Identify which cell holds the provided text, then report its (x, y) central coordinate. 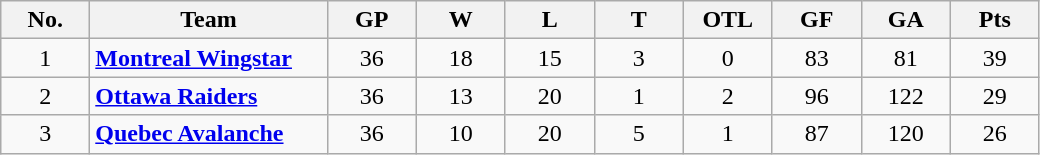
81 (906, 58)
83 (816, 58)
26 (994, 134)
18 (460, 58)
0 (728, 58)
122 (906, 96)
GA (906, 20)
96 (816, 96)
87 (816, 134)
L (550, 20)
GF (816, 20)
T (638, 20)
15 (550, 58)
W (460, 20)
Pts (994, 20)
Quebec Avalanche (208, 134)
Ottawa Raiders (208, 96)
Montreal Wingstar (208, 58)
Team (208, 20)
GP (372, 20)
No. (46, 20)
OTL (728, 20)
39 (994, 58)
5 (638, 134)
29 (994, 96)
10 (460, 134)
13 (460, 96)
120 (906, 134)
